Return (X, Y) of the center of cell containing provided text 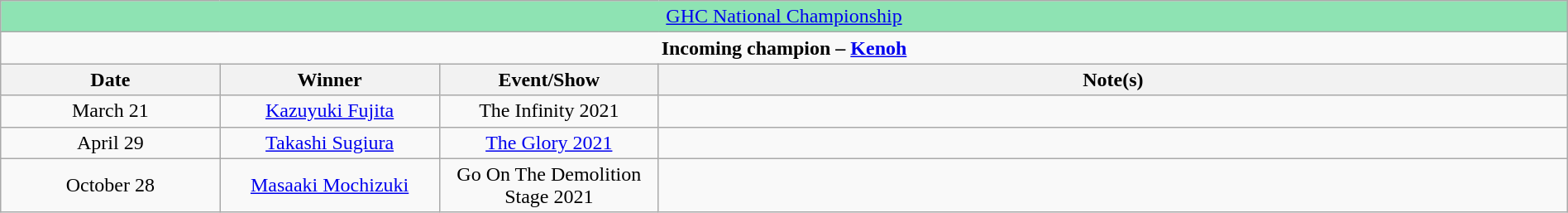
Masaaki Mochizuki (329, 186)
Winner (329, 80)
Go On The Demolition Stage 2021 (549, 186)
Event/Show (549, 80)
Incoming champion – Kenoh (784, 48)
April 29 (111, 143)
GHC National Championship (784, 17)
Takashi Sugiura (329, 143)
The Infinity 2021 (549, 111)
March 21 (111, 111)
October 28 (111, 186)
The Glory 2021 (549, 143)
Note(s) (1113, 80)
Date (111, 80)
Kazuyuki Fujita (329, 111)
